For the text-containing cell, return its midpoint in [X, Y] coordinate format. 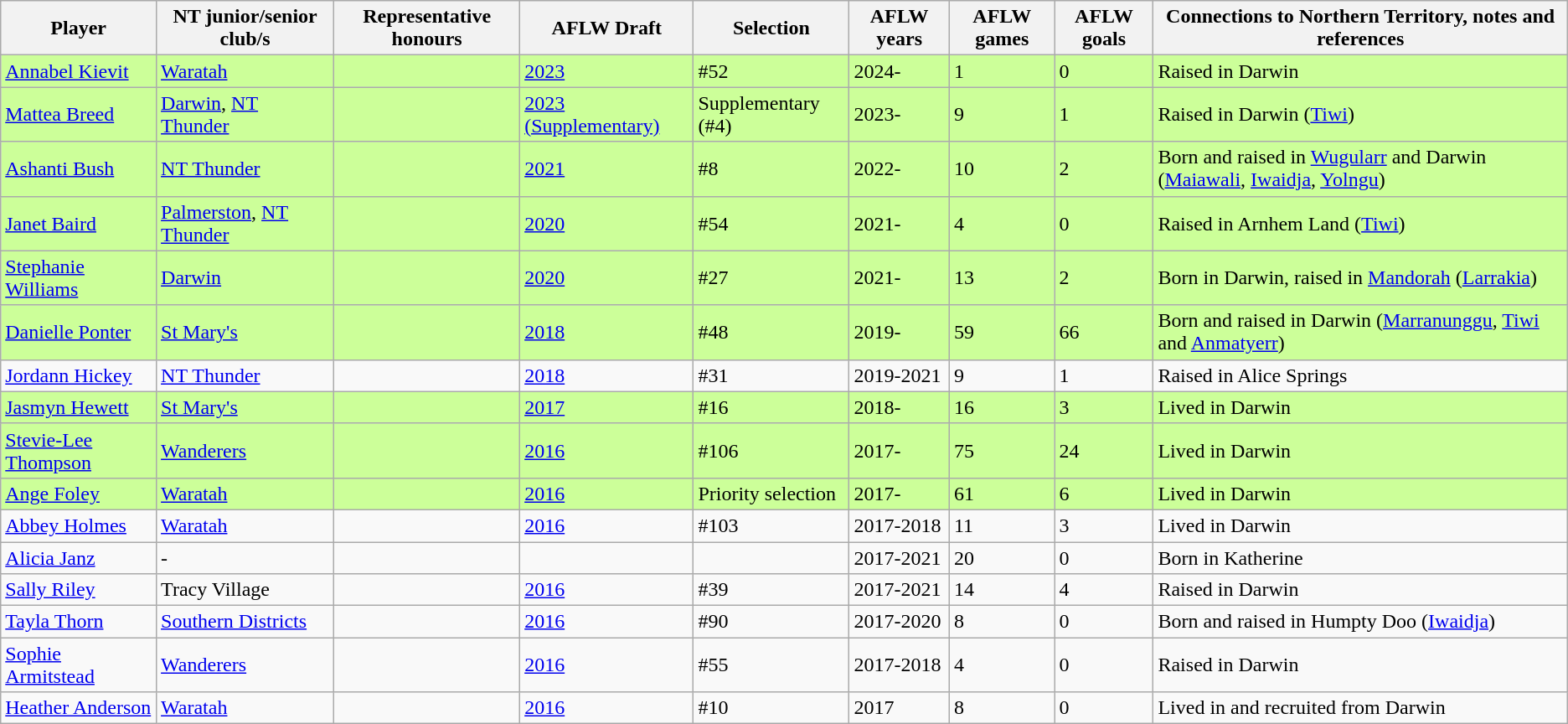
Mattea Breed [79, 114]
NT junior/senior club/s [245, 28]
Supplementary (#4) [771, 114]
2021 [606, 169]
Born and raised in Humpty Doo (Iwaidja) [1360, 622]
- [245, 557]
2018- [900, 407]
Priority selection [771, 494]
Ange Foley [79, 494]
Sophie Armitstead [79, 665]
#16 [771, 407]
Born and raised in Wugularr and Darwin (Maiawali, Iwaidja, Yolngu) [1360, 169]
#103 [771, 525]
Palmerston, NT Thunder [245, 223]
75 [1002, 451]
#48 [771, 332]
#27 [771, 278]
61 [1002, 494]
16 [1002, 407]
Raised in Arnhem Land (Tiwi) [1360, 223]
20 [1002, 557]
2024- [900, 71]
11 [1002, 525]
Darwin, NT Thunder [245, 114]
2017-2020 [900, 622]
Stevie-Lee Thompson [79, 451]
#90 [771, 622]
Ashanti Bush [79, 169]
Tracy Village [245, 590]
2023- [900, 114]
Southern Districts [245, 622]
Born and raised in Darwin (Marranunggu, Tiwi and Anmatyerr) [1360, 332]
10 [1002, 169]
14 [1002, 590]
Lived in and recruited from Darwin [1360, 708]
#106 [771, 451]
Selection [771, 28]
Janet Baird [79, 223]
Abbey Holmes [79, 525]
Player [79, 28]
2023 (Supplementary) [606, 114]
#39 [771, 590]
Alicia Janz [79, 557]
Raised in Darwin (Tiwi) [1360, 114]
AFLW goals [1104, 28]
2019-2021 [900, 375]
Heather Anderson [79, 708]
Sally Riley [79, 590]
Raised in Alice Springs [1360, 375]
Darwin [245, 278]
Born in Katherine [1360, 557]
Jordann Hickey [79, 375]
24 [1104, 451]
66 [1104, 332]
AFLW years [900, 28]
Stephanie Williams [79, 278]
Danielle Ponter [79, 332]
2023 [606, 71]
Tayla Thorn [79, 622]
#10 [771, 708]
59 [1002, 332]
#54 [771, 223]
Jasmyn Hewett [79, 407]
Annabel Kievit [79, 71]
AFLW games [1002, 28]
Representative honours [427, 28]
Connections to Northern Territory, notes and references [1360, 28]
#31 [771, 375]
2019- [900, 332]
Born in Darwin, raised in Mandorah (Larrakia) [1360, 278]
2022- [900, 169]
AFLW Draft [606, 28]
#55 [771, 665]
13 [1002, 278]
#8 [771, 169]
#52 [771, 71]
6 [1104, 494]
